Scan for the cell matching the given text and deliver its (x, y) coordinate at center. 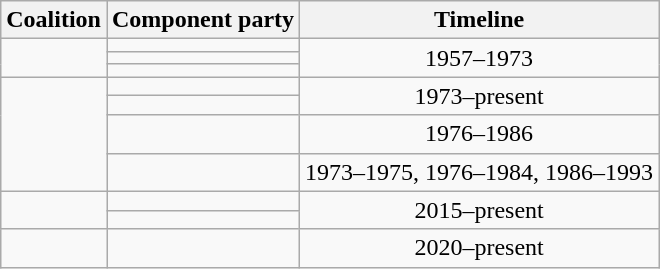
Component party (202, 20)
2015–present (480, 210)
1973–present (480, 96)
Timeline (480, 20)
2020–present (480, 248)
Coalition (54, 20)
1976–1986 (480, 134)
1957–1973 (480, 58)
1973–1975, 1976–1984, 1986–1993 (480, 172)
